Scan for the cell matching the given text and deliver its [x, y] coordinate at center. 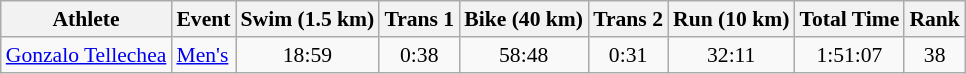
Run (10 km) [731, 19]
32:11 [731, 55]
38 [934, 55]
Gonzalo Tellechea [86, 55]
18:59 [308, 55]
Swim (1.5 km) [308, 19]
58:48 [524, 55]
Trans 2 [628, 19]
0:38 [419, 55]
Total Time [849, 19]
Men's [203, 55]
Bike (40 km) [524, 19]
Rank [934, 19]
1:51:07 [849, 55]
Athlete [86, 19]
0:31 [628, 55]
Trans 1 [419, 19]
Event [203, 19]
